From the cell containing the given text, extract its center point as [X, Y] coordinate. 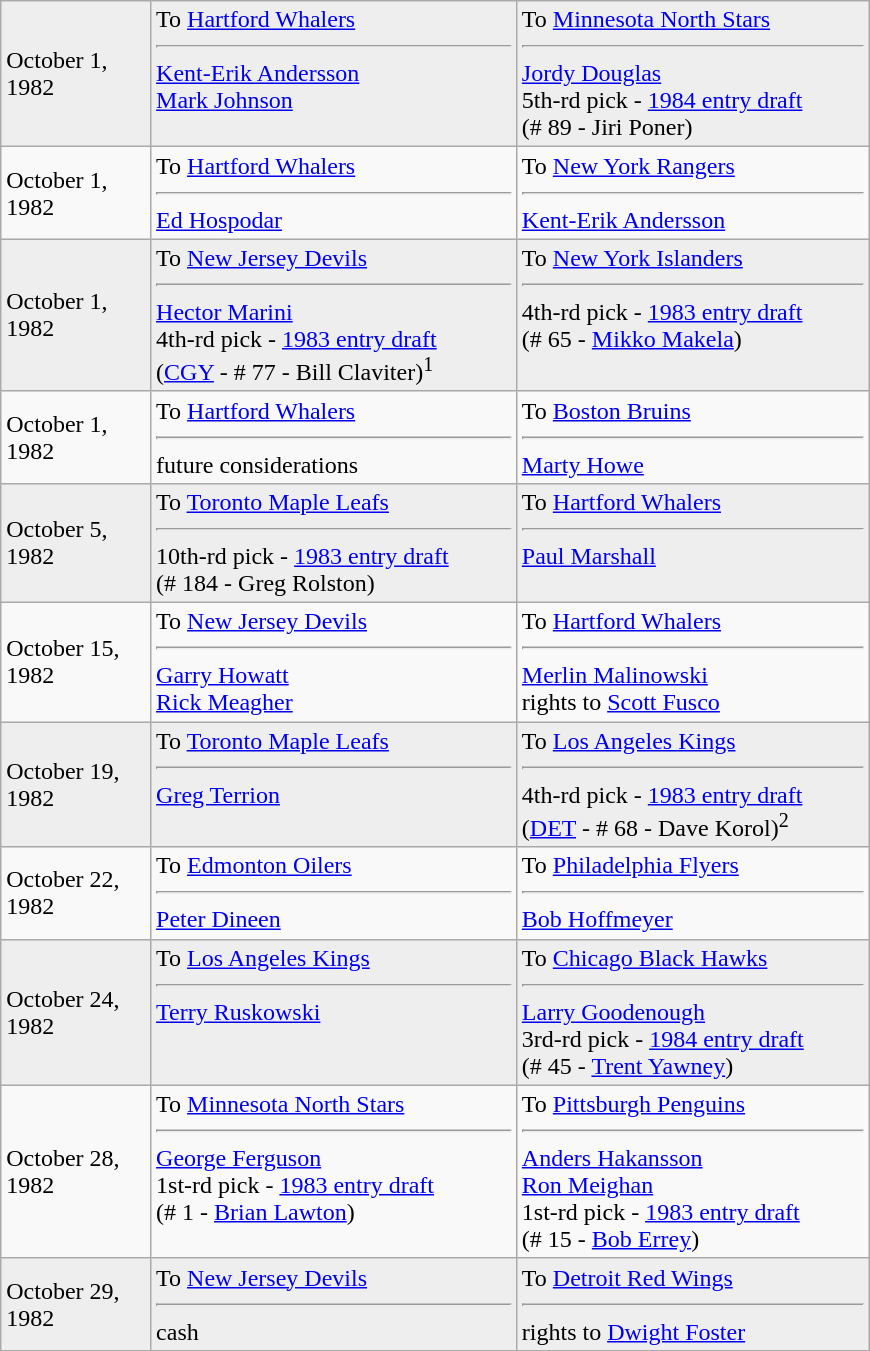
To Toronto Maple LeafsGreg Terrion [334, 785]
October 19,1982 [76, 785]
To Pittsburgh PenguinsAnders HakanssonRon Meighan1st-rd pick - 1983 entry draft(# 15 - Bob Errey) [692, 1172]
To New York Islanders4th-rd pick - 1983 entry draft(# 65 - Mikko Makela) [692, 316]
October 28,1982 [76, 1172]
To New Jersey Devilscash [334, 1304]
To Hartford WhalersPaul Marshall [692, 542]
October 24,1982 [76, 1012]
To New York RangersKent-Erik Andersson [692, 193]
To Hartford WhalersKent-Erik AnderssonMark Johnson [334, 74]
To Philadelphia FlyersBob Hoffmeyer [692, 893]
To Hartford WhalersMerlin Malinowskirights to Scott Fusco [692, 662]
October 15,1982 [76, 662]
To Boston BruinsMarty Howe [692, 437]
To Los Angeles KingsTerry Ruskowski [334, 1012]
To New Jersey DevilsHector Marini4th-rd pick - 1983 entry draft(CGY - # 77 - Bill Claviter)1 [334, 316]
To Minnesota North StarsGeorge Ferguson1st-rd pick - 1983 entry draft(# 1 - Brian Lawton) [334, 1172]
October 22,1982 [76, 893]
To Minnesota North StarsJordy Douglas5th-rd pick - 1984 entry draft(# 89 - Jiri Poner) [692, 74]
To Toronto Maple Leafs10th-rd pick - 1983 entry draft(# 184 - Greg Rolston) [334, 542]
October 5,1982 [76, 542]
To Chicago Black HawksLarry Goodenough3rd-rd pick - 1984 entry draft(# 45 - Trent Yawney) [692, 1012]
To Los Angeles Kings4th-rd pick - 1983 entry draft(DET - # 68 - Dave Korol)2 [692, 785]
To Detroit Red Wingsrights to Dwight Foster [692, 1304]
To Edmonton OilersPeter Dineen [334, 893]
To Hartford WhalersEd Hospodar [334, 193]
October 29,1982 [76, 1304]
To Hartford Whalersfuture considerations [334, 437]
To New Jersey DevilsGarry HowattRick Meagher [334, 662]
